Pinpoint the cell where the given text exists, returning its (X, Y) midpoint coordinate. 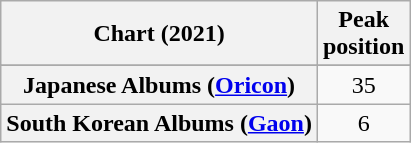
Japanese Albums (Oricon) (160, 85)
Chart (2021) (160, 34)
35 (363, 85)
6 (363, 123)
Peakposition (363, 34)
South Korean Albums (Gaon) (160, 123)
